Pinpoint the cell where the given text exists, returning its (X, Y) midpoint coordinate. 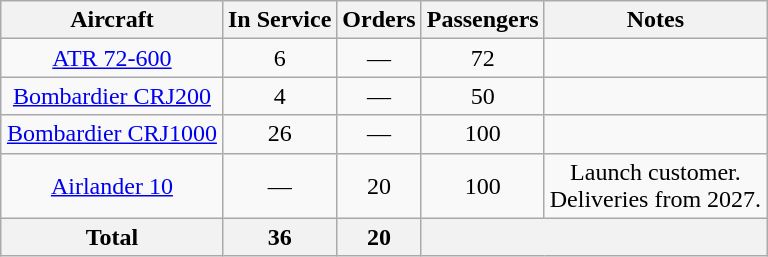
Notes (655, 20)
Bombardier CRJ1000 (112, 134)
Passengers (482, 20)
4 (279, 96)
Total (112, 237)
Airlander 10 (112, 186)
Orders (379, 20)
Aircraft (112, 20)
72 (482, 58)
36 (279, 237)
Bombardier CRJ200 (112, 96)
6 (279, 58)
In Service (279, 20)
ATR 72-600 (112, 58)
Launch customer.Deliveries from 2027. (655, 186)
50 (482, 96)
26 (279, 134)
